Determine the (x, y) coordinate at the center of the cell enclosing the given text.  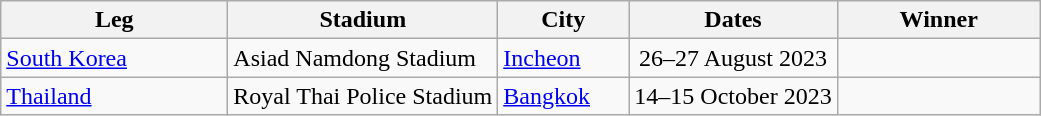
Thailand (114, 96)
Bangkok (564, 96)
Incheon (564, 58)
South Korea (114, 58)
Stadium (363, 20)
Asiad Namdong Stadium (363, 58)
City (564, 20)
Dates (733, 20)
Royal Thai Police Stadium (363, 96)
Winner (938, 20)
Leg (114, 20)
14–15 October 2023 (733, 96)
26–27 August 2023 (733, 58)
